For the text-containing cell, return its midpoint in [X, Y] coordinate format. 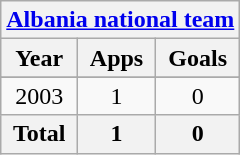
Year [40, 58]
Goals [197, 58]
2003 [40, 96]
Albania national team [120, 20]
Apps [117, 58]
Total [40, 134]
